Capture the cell that displays the provided text and extract its (X, Y) central coordinate. 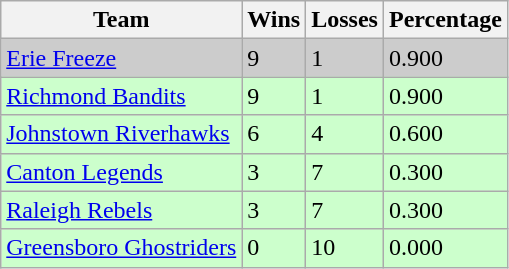
Erie Freeze (122, 58)
0 (274, 248)
Wins (274, 20)
Johnstown Riverhawks (122, 134)
Raleigh Rebels (122, 210)
Richmond Bandits (122, 96)
Team (122, 20)
Percentage (445, 20)
Greensboro Ghostriders (122, 248)
Canton Legends (122, 172)
Losses (345, 20)
4 (345, 134)
6 (274, 134)
10 (345, 248)
0.000 (445, 248)
0.600 (445, 134)
